For the text-containing cell, return its midpoint in [x, y] coordinate format. 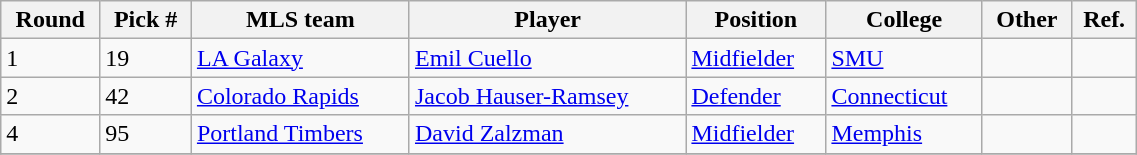
MLS team [300, 20]
Position [756, 20]
Jacob Hauser-Ramsey [547, 96]
95 [146, 134]
SMU [904, 58]
Colorado Rapids [300, 96]
1 [50, 58]
4 [50, 134]
Portland Timbers [300, 134]
19 [146, 58]
Connecticut [904, 96]
Round [50, 20]
David Zalzman [547, 134]
LA Galaxy [300, 58]
Defender [756, 96]
Player [547, 20]
College [904, 20]
42 [146, 96]
Emil Cuello [547, 58]
Memphis [904, 134]
Ref. [1104, 20]
Other [1026, 20]
Pick # [146, 20]
2 [50, 96]
